Extract the (x, y) coordinate from the center of the cell holding the provided text.  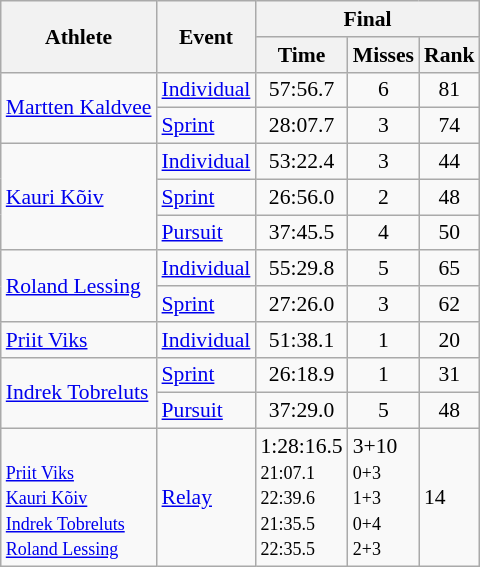
Time (301, 55)
Misses (384, 55)
37:45.5 (301, 233)
1:28:16.5 21:07.1 22:39.6 21:35.5 22:35.5 (301, 498)
Martten Kaldvee (79, 108)
Priit ViksKauri KõivIndrek TobrelutsRoland Lessing (79, 498)
37:29.0 (301, 411)
4 (384, 233)
51:38.1 (301, 340)
Rank (450, 55)
50 (450, 233)
Athlete (79, 36)
62 (450, 304)
Final (367, 19)
55:29.8 (301, 269)
Event (206, 36)
6 (384, 90)
81 (450, 90)
Relay (206, 498)
26:18.9 (301, 375)
26:56.0 (301, 197)
31 (450, 375)
27:26.0 (301, 304)
65 (450, 269)
44 (450, 162)
14 (450, 498)
Roland Lessing (79, 286)
Kauri Kõiv (79, 198)
74 (450, 126)
Priit Viks (79, 340)
28:07.7 (301, 126)
53:22.4 (301, 162)
2 (384, 197)
3+10 0+3 1+3 0+4 2+3 (384, 498)
Indrek Tobreluts (79, 392)
20 (450, 340)
57:56.7 (301, 90)
